From the cell containing the given text, extract its center point as [x, y] coordinate. 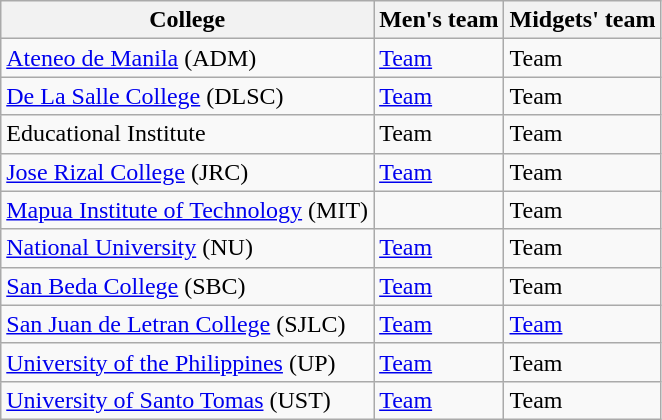
De La Salle College (DLSC) [188, 96]
Midgets' team [582, 20]
San Beda College (SBC) [188, 286]
Men's team [439, 20]
Educational Institute [188, 134]
Ateneo de Manila (ADM) [188, 58]
University of Santo Tomas (UST) [188, 400]
University of the Philippines (UP) [188, 362]
San Juan de Letran College (SJLC) [188, 324]
National University (NU) [188, 248]
College [188, 20]
Mapua Institute of Technology (MIT) [188, 210]
Jose Rizal College (JRC) [188, 172]
